Pinpoint the cell where the given text exists, returning its [x, y] midpoint coordinate. 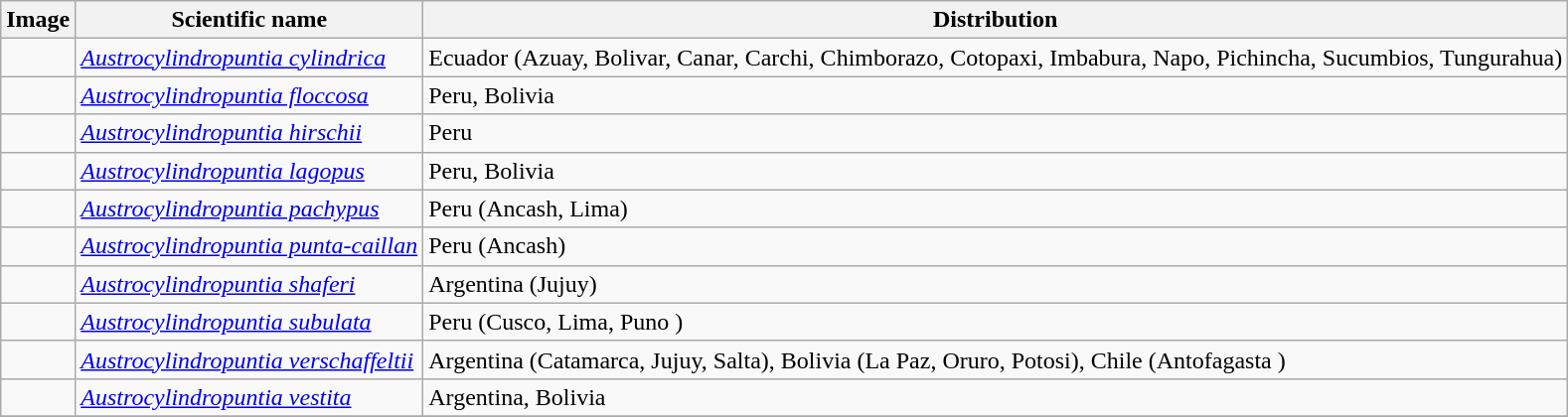
Austrocylindropuntia verschaffeltii [249, 359]
Scientific name [249, 20]
Austrocylindropuntia shaferi [249, 284]
Peru (Ancash) [996, 246]
Peru [996, 133]
Austrocylindropuntia lagopus [249, 171]
Austrocylindropuntia pachypus [249, 208]
Peru (Cusco, Lima, Puno ) [996, 322]
Argentina (Catamarca, Jujuy, Salta), Bolivia (La Paz, Oruro, Potosi), Chile (Antofagasta ) [996, 359]
Argentina, Bolivia [996, 397]
Austrocylindropuntia cylindrica [249, 58]
Distribution [996, 20]
Austrocylindropuntia punta-caillan [249, 246]
Austrocylindropuntia hirschii [249, 133]
Argentina (Jujuy) [996, 284]
Austrocylindropuntia floccosa [249, 95]
Peru (Ancash, Lima) [996, 208]
Austrocylindropuntia subulata [249, 322]
Image [38, 20]
Austrocylindropuntia vestita [249, 397]
Ecuador (Azuay, Bolivar, Canar, Carchi, Chimborazo, Cotopaxi, Imbabura, Napo, Pichincha, Sucumbios, Tungurahua) [996, 58]
